Locate the cell with the specified text and output its (x, y) center coordinate. 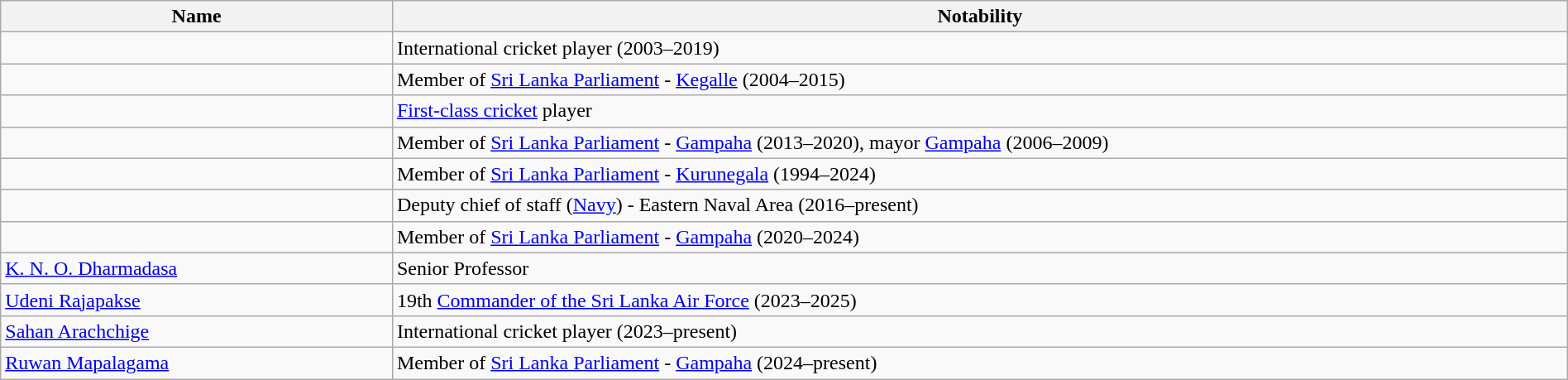
International cricket player (2003–2019) (979, 48)
Udeni Rajapakse (197, 300)
International cricket player (2023–present) (979, 331)
Member of Sri Lanka Parliament - Gampaha (2024–present) (979, 363)
Deputy chief of staff (Navy) - Eastern Naval Area (2016–present) (979, 205)
Sahan Arachchige (197, 331)
Member of Sri Lanka Parliament - Gampaha (2013–2020), mayor Gampaha (2006–2009) (979, 142)
Name (197, 17)
K. N. O. Dharmadasa (197, 268)
Member of Sri Lanka Parliament - Kurunegala (1994–2024) (979, 174)
Ruwan Mapalagama (197, 363)
Member of Sri Lanka Parliament - Kegalle (2004–2015) (979, 79)
Member of Sri Lanka Parliament - Gampaha (2020–2024) (979, 237)
Senior Professor (979, 268)
19th Commander of the Sri Lanka Air Force (2023–2025) (979, 300)
First-class cricket player (979, 111)
Notability (979, 17)
